Provide the [X, Y] coordinate of the cell's center where the given text is located.  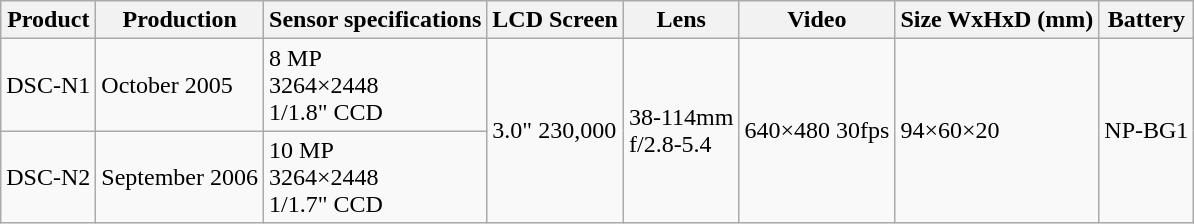
LCD Screen [556, 20]
September 2006 [180, 177]
October 2005 [180, 85]
8 MP3264×24481/1.8" CCD [376, 85]
Production [180, 20]
Sensor specifications [376, 20]
Video [817, 20]
94×60×20 [997, 131]
DSC-N1 [48, 85]
DSC-N2 [48, 177]
NP-BG1 [1146, 131]
Lens [681, 20]
10 MP3264×24481/1.7" CCD [376, 177]
Product [48, 20]
3.0" 230,000 [556, 131]
Size WxHxD (mm) [997, 20]
640×480 30fps [817, 131]
38-114mmf/2.8-5.4 [681, 131]
Battery [1146, 20]
